Output the (X, Y) coordinate of the center of the cell containing the given text.  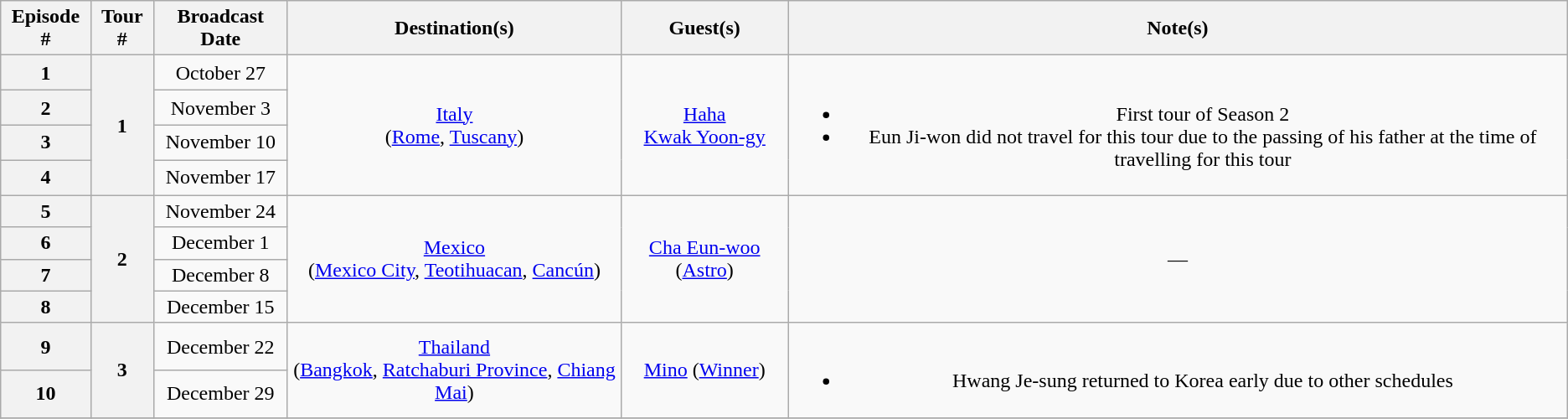
December 8 (221, 275)
December 22 (221, 347)
4 (45, 178)
7 (45, 275)
Destination(s) (454, 28)
Mexico(Mexico City, Teotihuacan, Cancún) (454, 259)
Broadcast Date (221, 28)
6 (45, 243)
First tour of Season 2Eun Ji-won did not travel for this tour due to the passing of his father at the time of travelling for this tour (1178, 126)
9 (45, 347)
8 (45, 307)
October 27 (221, 73)
Italy(Rome, Tuscany) (454, 126)
December 29 (221, 394)
November 3 (221, 108)
Guest(s) (705, 28)
December 15 (221, 307)
November 17 (221, 178)
Thailand(Bangkok, Ratchaburi Province, Chiang Mai) (454, 370)
Hwang Je-sung returned to Korea early due to other schedules (1178, 370)
November 10 (221, 142)
10 (45, 394)
5 (45, 211)
Episode # (45, 28)
Cha Eun-woo (Astro) (705, 259)
Mino (Winner) (705, 370)
Note(s) (1178, 28)
December 1 (221, 243)
HahaKwak Yoon-gy (705, 126)
Tour # (122, 28)
— (1178, 259)
November 24 (221, 211)
